For the text-containing cell, return its midpoint in (x, y) coordinate format. 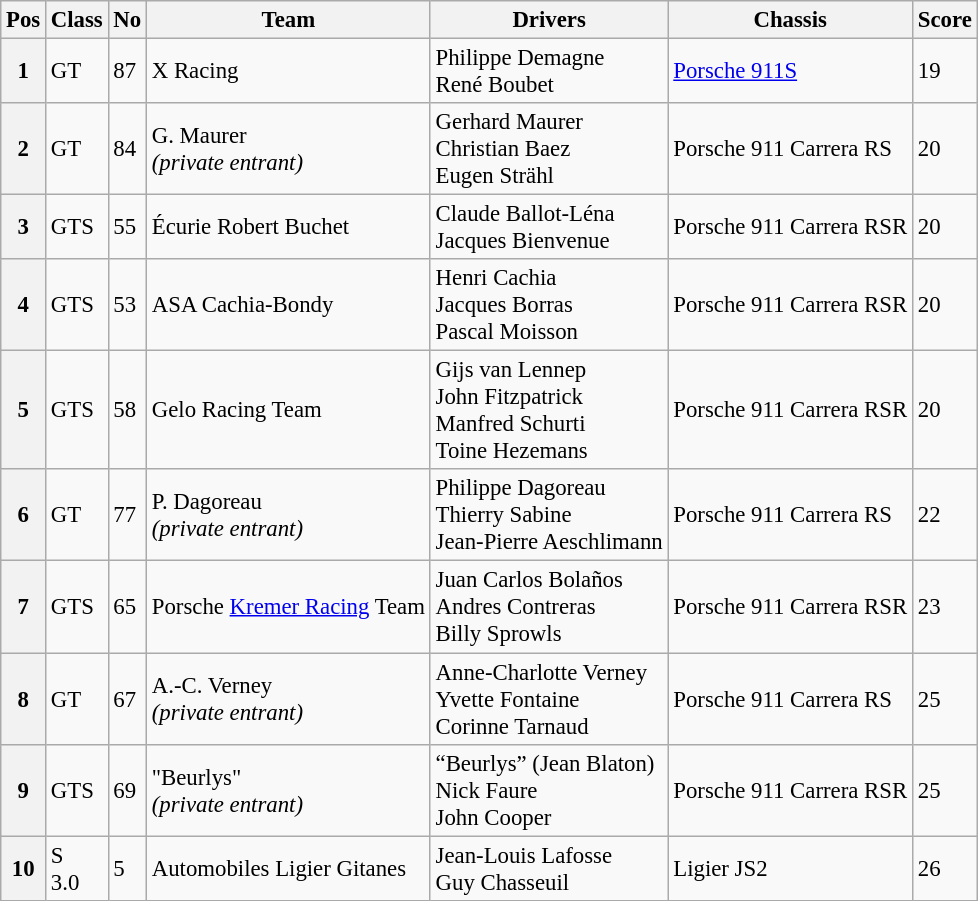
53 (127, 305)
69 (127, 790)
26 (944, 868)
Porsche 911S (790, 72)
P. Dagoreau(private entrant) (288, 516)
ASA Cachia-Bondy (288, 305)
77 (127, 516)
Gerhard Maurer Christian Baez Eugen Strähl (549, 149)
“Beurlys” (Jean Blaton) Nick Faure John Cooper (549, 790)
G. Maurer(private entrant) (288, 149)
"Beurlys"(private entrant) (288, 790)
23 (944, 607)
A.-C. Verney(private entrant) (288, 699)
S3.0 (78, 868)
19 (944, 72)
1 (24, 72)
Chassis (790, 20)
87 (127, 72)
10 (24, 868)
Automobiles Ligier Gitanes (288, 868)
X Racing (288, 72)
No (127, 20)
Score (944, 20)
6 (24, 516)
8 (24, 699)
Henri Cachia Jacques Borras Pascal Moisson (549, 305)
84 (127, 149)
4 (24, 305)
Jean-Louis Lafosse Guy Chasseuil (549, 868)
65 (127, 607)
2 (24, 149)
Philippe Dagoreau Thierry Sabine Jean-Pierre Aeschlimann (549, 516)
Pos (24, 20)
Drivers (549, 20)
Gelo Racing Team (288, 410)
Class (78, 20)
9 (24, 790)
7 (24, 607)
Ligier JS2 (790, 868)
Juan Carlos Bolaños Andres Contreras Billy Sprowls (549, 607)
Anne-Charlotte Verney Yvette Fontaine Corinne Tarnaud (549, 699)
3 (24, 228)
Claude Ballot-Léna Jacques Bienvenue (549, 228)
58 (127, 410)
67 (127, 699)
Philippe Demagne René Boubet (549, 72)
Gijs van Lennep John Fitzpatrick Manfred Schurti Toine Hezemans (549, 410)
Team (288, 20)
55 (127, 228)
Porsche Kremer Racing Team (288, 607)
Écurie Robert Buchet (288, 228)
22 (944, 516)
